Identify which cell holds the provided text, then report its (X, Y) central coordinate. 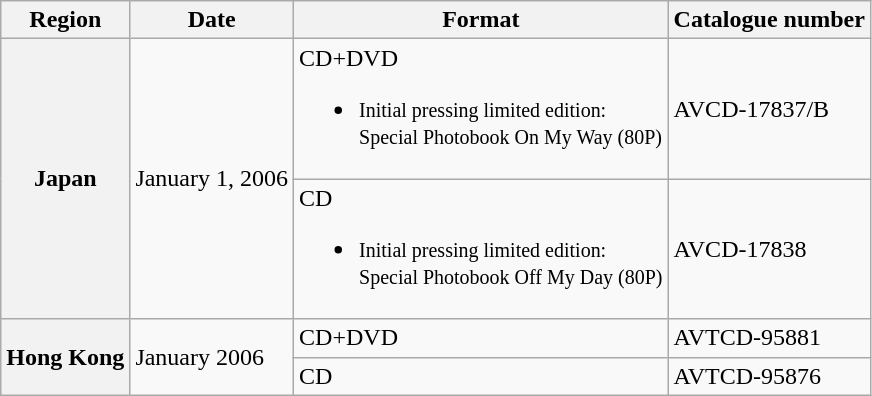
CD+DVD Initial pressing limited edition:Special Photobook On My Way (80P) (481, 109)
AVTCD-95881 (769, 338)
CD Initial pressing limited edition:Special Photobook Off My Day (80P) (481, 249)
Catalogue number (769, 20)
Date (212, 20)
Format (481, 20)
Japan (66, 179)
Region (66, 20)
CD (481, 376)
AVTCD-95876 (769, 376)
January 1, 2006 (212, 179)
January 2006 (212, 357)
Hong Kong (66, 357)
AVCD-17838 (769, 249)
AVCD-17837/B (769, 109)
CD+DVD (481, 338)
